Identify which cell holds the provided text, then report its [X, Y] central coordinate. 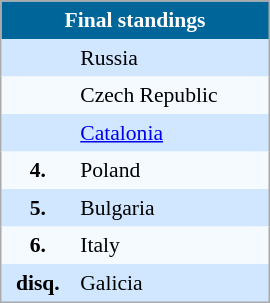
Russia [172, 58]
Czech Republic [172, 95]
Catalonia [172, 133]
Bulgaria [172, 208]
Galicia [172, 283]
Final standings [135, 20]
Poland [172, 171]
disq. [38, 283]
4. [38, 171]
6. [38, 245]
Italy [172, 245]
5. [38, 208]
